For the text-containing cell, return its midpoint in [X, Y] coordinate format. 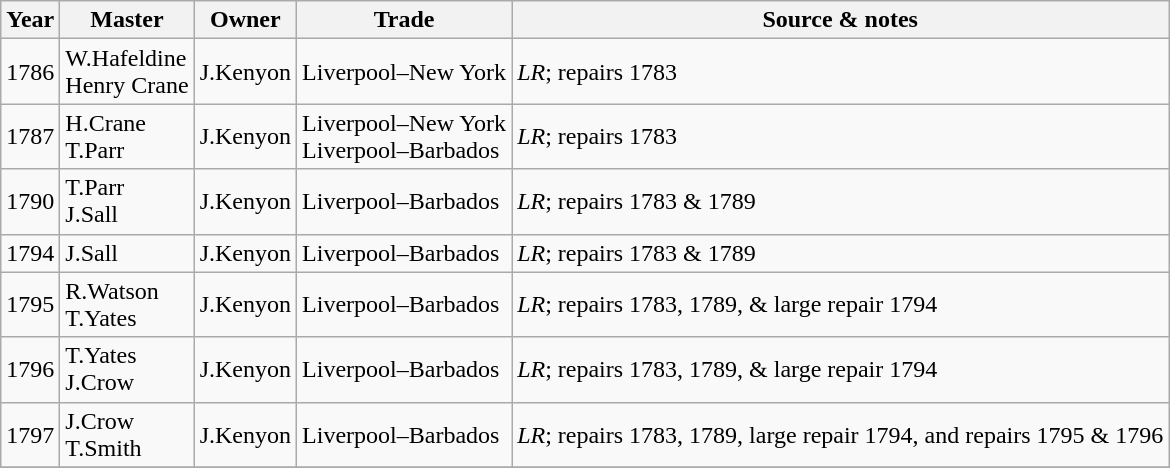
W.HafeldineHenry Crane [127, 72]
Master [127, 20]
J.CrowT.Smith [127, 434]
T.ParrJ.Sall [127, 202]
LR; repairs 1783, 1789, large repair 1794, and repairs 1795 & 1796 [840, 434]
Liverpool–New YorkLiverpool–Barbados [404, 136]
Source & notes [840, 20]
J.Sall [127, 253]
Liverpool–New York [404, 72]
R.WatsonT.Yates [127, 304]
1797 [30, 434]
1795 [30, 304]
1790 [30, 202]
1796 [30, 370]
Trade [404, 20]
H.CraneT.Parr [127, 136]
1787 [30, 136]
Year [30, 20]
1794 [30, 253]
T.YatesJ.Crow [127, 370]
1786 [30, 72]
Owner [245, 20]
